Search for the cell housing the specified text and yield its (X, Y) center coordinate. 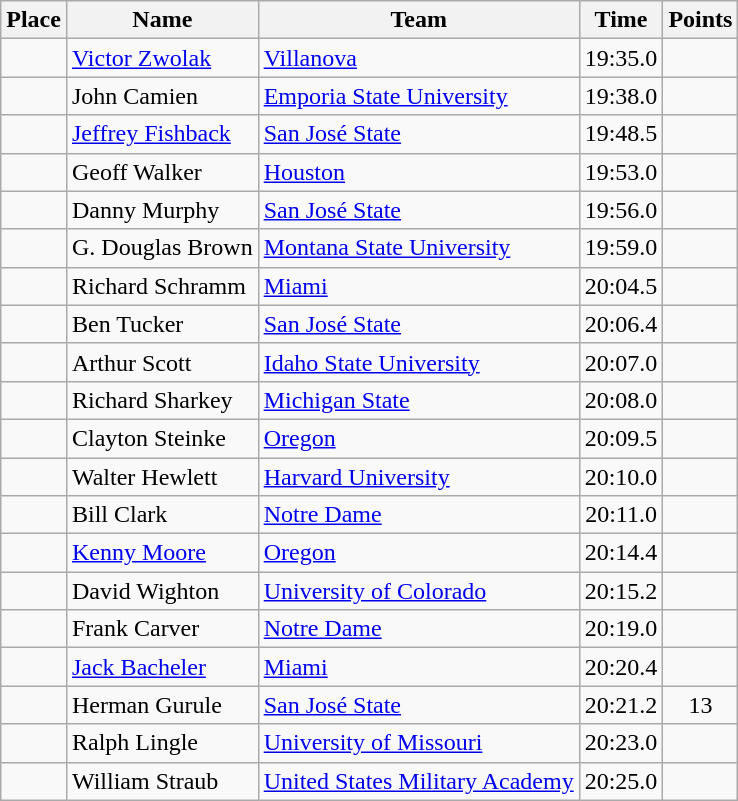
19:56.0 (621, 210)
20:21.2 (621, 705)
20:20.4 (621, 667)
Bill Clark (162, 515)
Michigan State (418, 400)
19:48.5 (621, 134)
Clayton Steinke (162, 438)
Walter Hewlett (162, 477)
Harvard University (418, 477)
20:08.0 (621, 400)
Jeffrey Fishback (162, 134)
Geoff Walker (162, 172)
Ralph Lingle (162, 743)
Place (34, 20)
Richard Schramm (162, 286)
Team (418, 20)
John Camien (162, 96)
20:07.0 (621, 362)
Frank Carver (162, 629)
Name (162, 20)
19:59.0 (621, 248)
Villanova (418, 58)
20:10.0 (621, 477)
20:25.0 (621, 781)
Points (700, 20)
20:11.0 (621, 515)
13 (700, 705)
David Wighton (162, 591)
Montana State University (418, 248)
Idaho State University (418, 362)
Herman Gurule (162, 705)
20:19.0 (621, 629)
Danny Murphy (162, 210)
Richard Sharkey (162, 400)
Victor Zwolak (162, 58)
William Straub (162, 781)
20:14.4 (621, 553)
Arthur Scott (162, 362)
20:06.4 (621, 324)
G. Douglas Brown (162, 248)
Kenny Moore (162, 553)
University of Missouri (418, 743)
University of Colorado (418, 591)
United States Military Academy (418, 781)
Jack Bacheler (162, 667)
19:35.0 (621, 58)
20:23.0 (621, 743)
Ben Tucker (162, 324)
Time (621, 20)
20:15.2 (621, 591)
20:04.5 (621, 286)
Houston (418, 172)
Emporia State University (418, 96)
19:53.0 (621, 172)
20:09.5 (621, 438)
19:38.0 (621, 96)
